For the text-containing cell, return its midpoint in (X, Y) coordinate format. 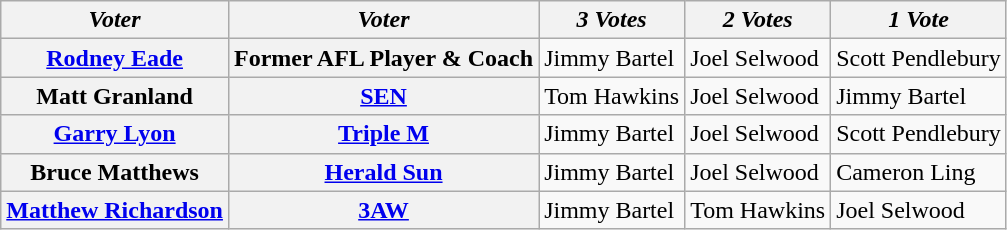
Triple M (383, 134)
1 Vote (919, 20)
3 Votes (612, 20)
Garry Lyon (115, 134)
3AW (383, 210)
Matt Granland (115, 96)
Bruce Matthews (115, 172)
Matthew Richardson (115, 210)
2 Votes (758, 20)
SEN (383, 96)
Cameron Ling (919, 172)
Rodney Eade (115, 58)
Herald Sun (383, 172)
Former AFL Player & Coach (383, 58)
